For the text-containing cell, return its midpoint in [X, Y] coordinate format. 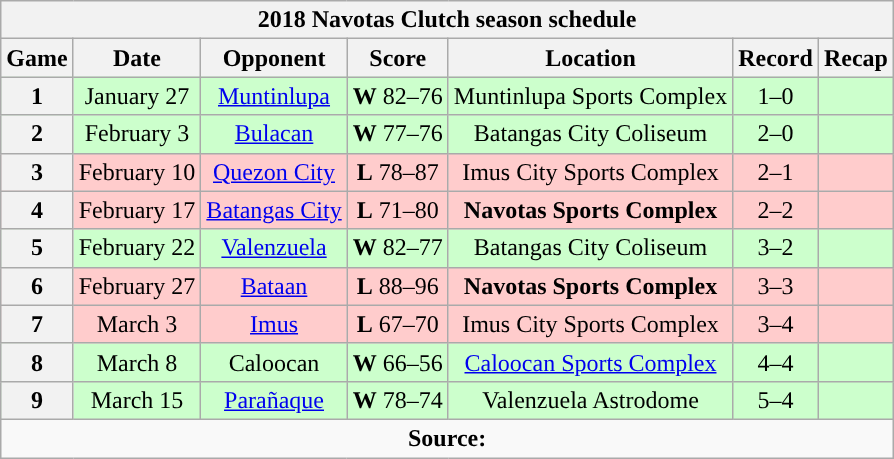
9 [37, 400]
8 [37, 362]
Caloocan Sports Complex [590, 362]
1–0 [776, 96]
Source: [448, 438]
W 77–76 [398, 134]
Imus [274, 324]
3 [37, 172]
Muntinlupa [274, 96]
March 3 [137, 324]
W 78–74 [398, 400]
4–4 [776, 362]
Record [776, 58]
L 67–70 [398, 324]
Valenzuela [274, 248]
January 27 [137, 96]
5 [37, 248]
2 [37, 134]
Date [137, 58]
3–2 [776, 248]
2018 Navotas Clutch season schedule [448, 20]
4 [37, 210]
3–4 [776, 324]
Game [37, 58]
Valenzuela Astrodome [590, 400]
7 [37, 324]
Location [590, 58]
5–4 [776, 400]
March 15 [137, 400]
1 [37, 96]
February 22 [137, 248]
March 8 [137, 362]
February 17 [137, 210]
Batangas City [274, 210]
2–2 [776, 210]
February 27 [137, 286]
W 66–56 [398, 362]
2–1 [776, 172]
Opponent [274, 58]
Bulacan [274, 134]
Quezon City [274, 172]
Muntinlupa Sports Complex [590, 96]
2–0 [776, 134]
Parañaque [274, 400]
Caloocan [274, 362]
W 82–76 [398, 96]
February 10 [137, 172]
L 78–87 [398, 172]
6 [37, 286]
L 88–96 [398, 286]
Recap [856, 58]
W 82–77 [398, 248]
February 3 [137, 134]
Score [398, 58]
L 71–80 [398, 210]
Bataan [274, 286]
3–3 [776, 286]
